Extract the [X, Y] coordinate from the center of the cell holding the provided text.  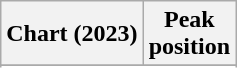
Peakposition [189, 34]
Chart (2023) [72, 34]
